Search for the cell housing the specified text and yield its (X, Y) center coordinate. 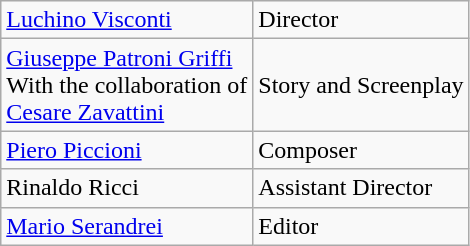
Director (361, 20)
Story and Screenplay (361, 85)
Luchino Visconti (127, 20)
Piero Piccioni (127, 150)
Giuseppe Patroni GriffiWith the collaboration ofCesare Zavattini (127, 85)
Editor (361, 226)
Rinaldo Ricci (127, 188)
Assistant Director (361, 188)
Composer (361, 150)
Mario Serandrei (127, 226)
